Scan for the cell matching the given text and deliver its [x, y] coordinate at center. 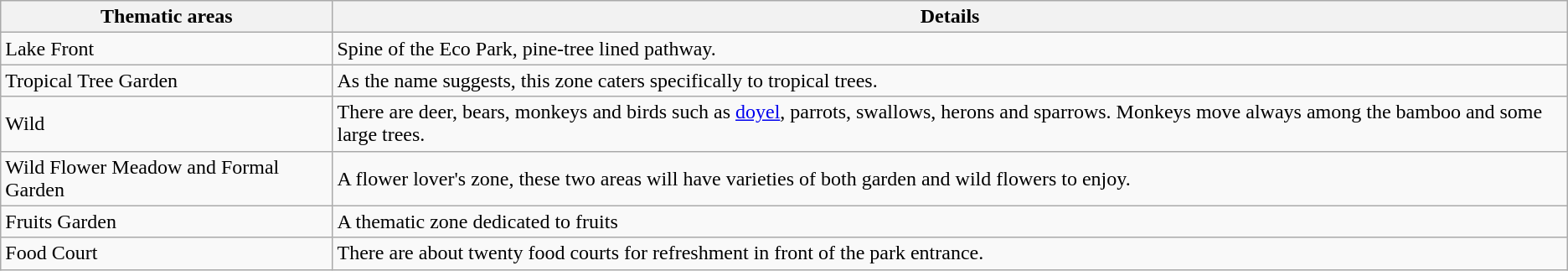
There are about twenty food courts for refreshment in front of the park entrance. [950, 253]
A flower lover's zone, these two areas will have varieties of both garden and wild flowers to enjoy. [950, 178]
Spine of the Eco Park, pine-tree lined pathway. [950, 49]
Thematic areas [167, 17]
Details [950, 17]
As the name suggests, this zone caters specifically to tropical trees. [950, 81]
Fruits Garden [167, 221]
Wild Flower Meadow and Formal Garden [167, 178]
Food Court [167, 253]
Wild [167, 124]
A thematic zone dedicated to fruits [950, 221]
Tropical Tree Garden [167, 81]
Lake Front [167, 49]
